Determine the (x, y) coordinate at the center of the cell enclosing the given text.  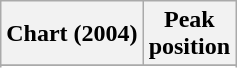
Peakposition (189, 34)
Chart (2004) (72, 34)
